Return the [X, Y] coordinate for the center point of the cell that contains the specified text.  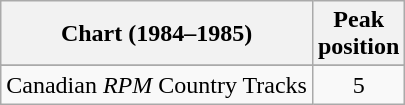
Canadian RPM Country Tracks [157, 85]
Peakposition [358, 34]
5 [358, 85]
Chart (1984–1985) [157, 34]
